For the text-containing cell, return its midpoint in (X, Y) coordinate format. 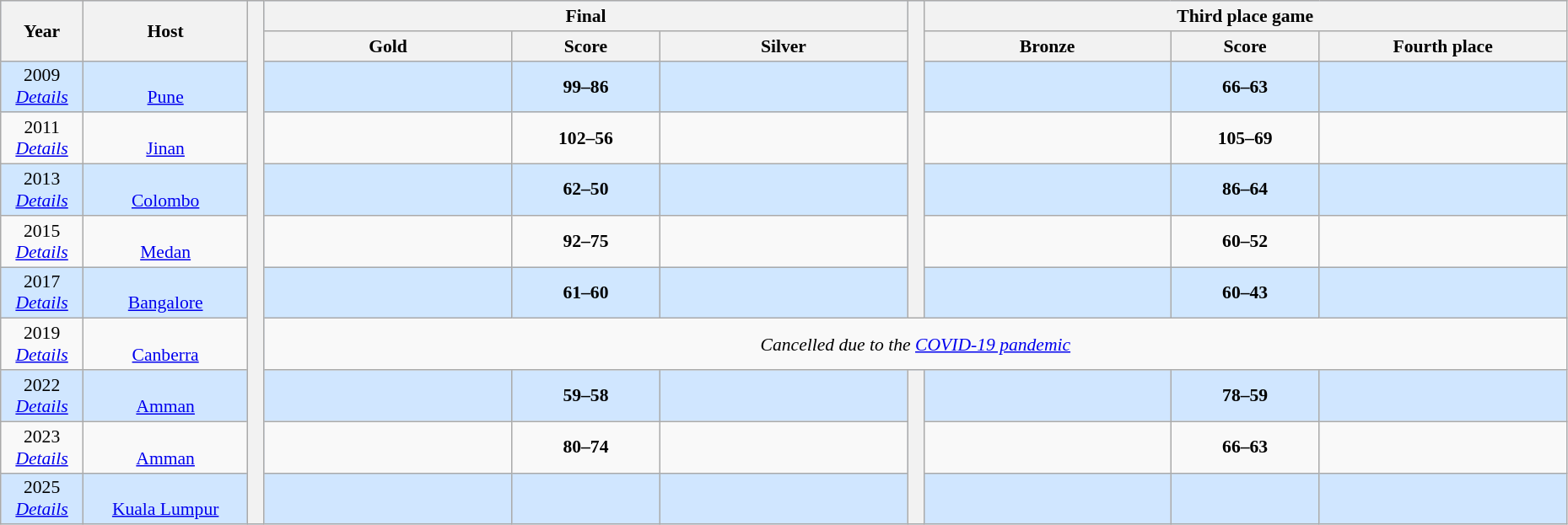
Jinan (165, 138)
Colombo (165, 190)
2019 Details (42, 344)
59–58 (586, 396)
105–69 (1245, 138)
Silver (783, 46)
61–60 (586, 293)
2025 Details (42, 499)
Bronze (1048, 46)
2015 Details (42, 241)
60–43 (1245, 293)
2009 Details (42, 86)
80–74 (586, 447)
Year (42, 30)
Third place game (1245, 16)
Medan (165, 241)
Kuala Lumpur (165, 499)
2022 Details (42, 396)
Gold (388, 46)
2013 Details (42, 190)
Pune (165, 86)
2017 Details (42, 293)
Final (585, 16)
62–50 (586, 190)
Host (165, 30)
92–75 (586, 241)
99–86 (586, 86)
2011 Details (42, 138)
78–59 (1245, 396)
Bangalore (165, 293)
102–56 (586, 138)
60–52 (1245, 241)
Canberra (165, 344)
Cancelled due to the COVID-19 pandemic (915, 344)
86–64 (1245, 190)
Fourth place (1442, 46)
2023 Details (42, 447)
